Extract the (x, y) coordinate from the center of the cell holding the provided text.  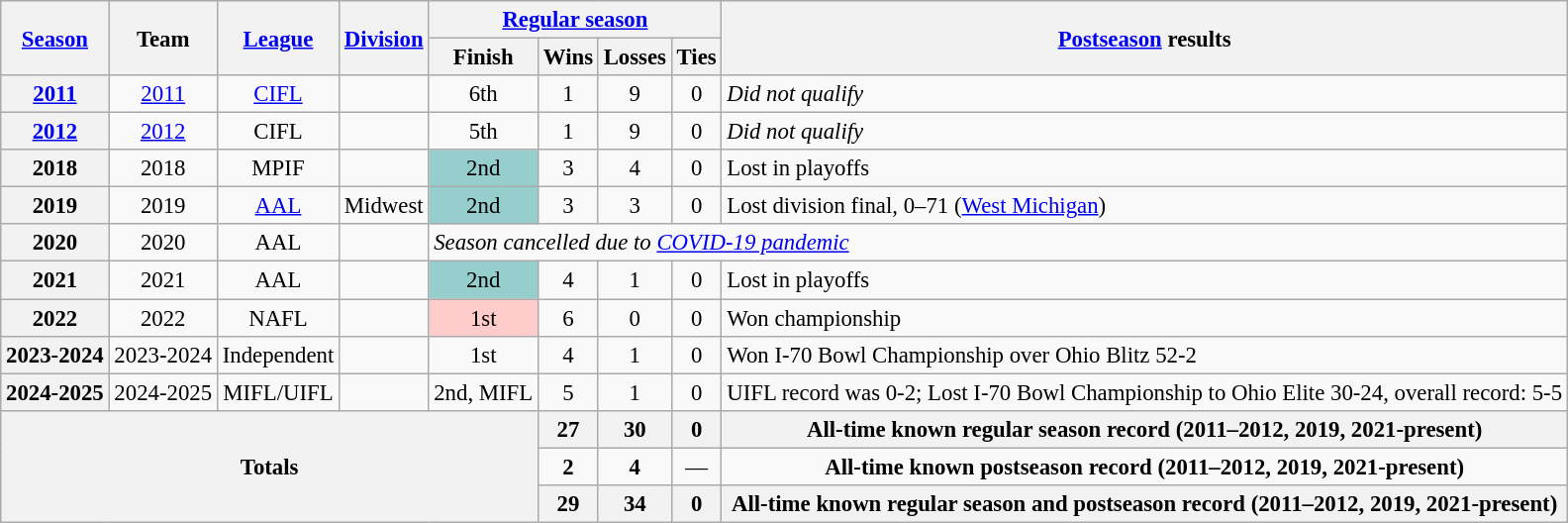
30 (635, 429)
— (697, 467)
Lost division final, 0–71 (West Michigan) (1144, 206)
29 (568, 504)
Season cancelled due to COVID-19 pandemic (998, 243)
All-time known regular season and postseason record (2011–2012, 2019, 2021-present) (1144, 504)
6 (568, 318)
2 (568, 467)
27 (568, 429)
NAFL (277, 318)
Independent (277, 355)
MIFL/UIFL (277, 392)
Won I-70 Bowl Championship over Ohio Blitz 52-2 (1144, 355)
5 (568, 392)
All-time known postseason record (2011–2012, 2019, 2021-present) (1144, 467)
2nd, MIFL (483, 392)
MPIF (277, 168)
UIFL record was 0-2; Lost I-70 Bowl Championship to Ohio Elite 30-24, overall record: 5-5 (1144, 392)
Ties (697, 57)
All-time known regular season record (2011–2012, 2019, 2021-present) (1144, 429)
Team (162, 38)
Losses (635, 57)
League (277, 38)
Midwest (384, 206)
5th (483, 132)
6th (483, 94)
Regular season (575, 20)
Postseason results (1144, 38)
Season (55, 38)
Totals (269, 466)
Won championship (1144, 318)
34 (635, 504)
Wins (568, 57)
Finish (483, 57)
Division (384, 38)
